Scan for the cell matching the given text and deliver its (x, y) coordinate at center. 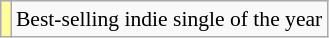
Best-selling indie single of the year (169, 19)
